Provide the (x, y) coordinate of the cell's center where the given text is located.  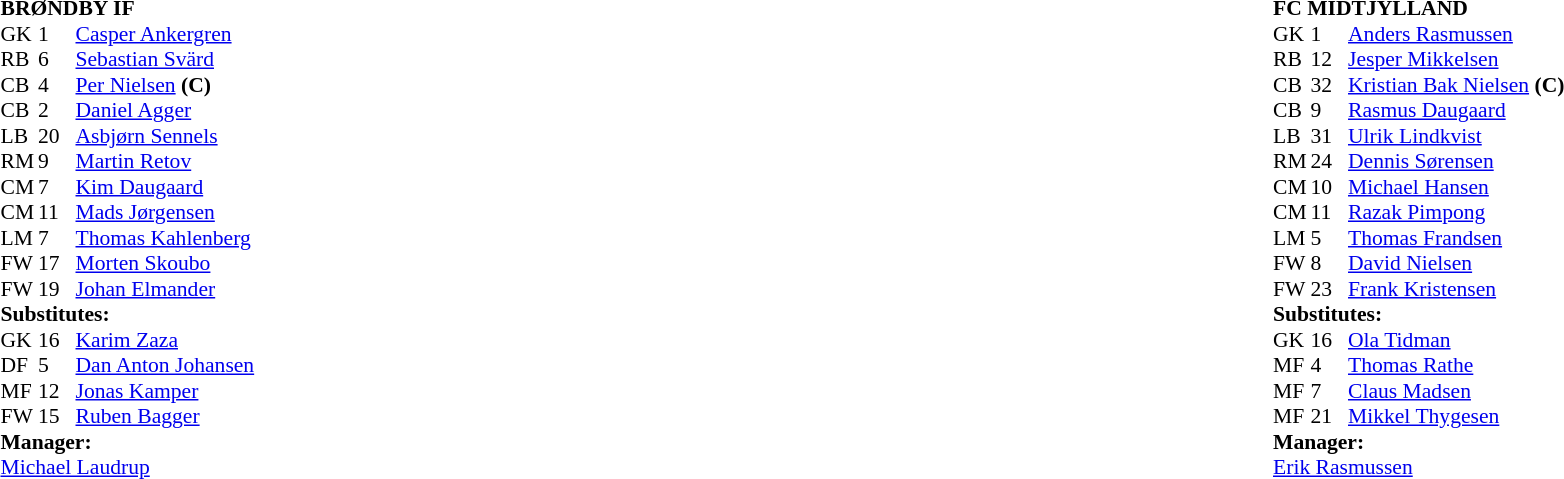
Sebastian Svärd (166, 59)
32 (1330, 85)
Mads Jørgensen (166, 213)
23 (1330, 289)
Razak Pimpong (1456, 213)
Thomas Frandsen (1456, 238)
19 (57, 289)
Ola Tidman (1456, 340)
Jonas Kamper (166, 391)
Kim Daugaard (166, 187)
2 (57, 111)
Asbjørn Sennels (166, 136)
Johan Elmander (166, 289)
10 (1330, 187)
15 (57, 417)
Dan Anton Johansen (166, 365)
Thomas Rathe (1456, 365)
Ulrik Lindkvist (1456, 136)
20 (57, 136)
24 (1330, 161)
Jesper Mikkelsen (1456, 59)
Daniel Agger (166, 111)
Claus Madsen (1456, 391)
6 (57, 59)
Thomas Kahlenberg (166, 238)
Karim Zaza (166, 340)
Morten Skoubo (166, 263)
Frank Kristensen (1456, 289)
Per Nielsen (C) (166, 85)
Anders Rasmussen (1456, 34)
Michael Hansen (1456, 187)
Rasmus Daugaard (1456, 111)
DF (19, 365)
Mikkel Thygesen (1456, 417)
31 (1330, 136)
Casper Ankergren (166, 34)
Ruben Bagger (166, 417)
21 (1330, 417)
Kristian Bak Nielsen (C) (1456, 85)
David Nielsen (1456, 263)
8 (1330, 263)
17 (57, 263)
Martin Retov (166, 161)
Dennis Sørensen (1456, 161)
